Pinpoint the cell where the given text exists, returning its (X, Y) midpoint coordinate. 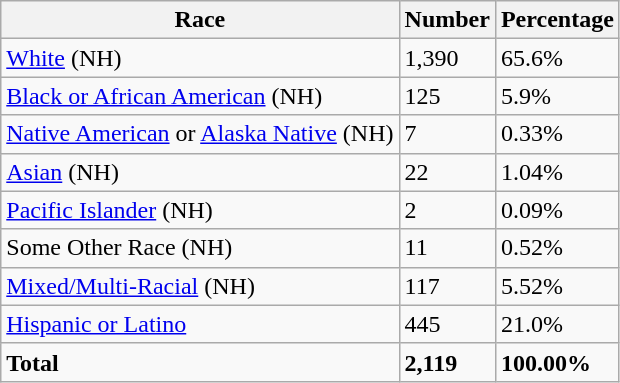
125 (447, 96)
Black or African American (NH) (200, 96)
2,119 (447, 362)
Percentage (557, 20)
Hispanic or Latino (200, 324)
Race (200, 20)
Asian (NH) (200, 172)
1.04% (557, 172)
22 (447, 172)
100.00% (557, 362)
0.33% (557, 134)
2 (447, 210)
1,390 (447, 58)
117 (447, 286)
65.6% (557, 58)
5.52% (557, 286)
White (NH) (200, 58)
Number (447, 20)
Pacific Islander (NH) (200, 210)
21.0% (557, 324)
Mixed/Multi-Racial (NH) (200, 286)
Native American or Alaska Native (NH) (200, 134)
5.9% (557, 96)
Some Other Race (NH) (200, 248)
7 (447, 134)
11 (447, 248)
445 (447, 324)
Total (200, 362)
0.09% (557, 210)
0.52% (557, 248)
